Determine the (x, y) coordinate at the center of the cell enclosing the given text.  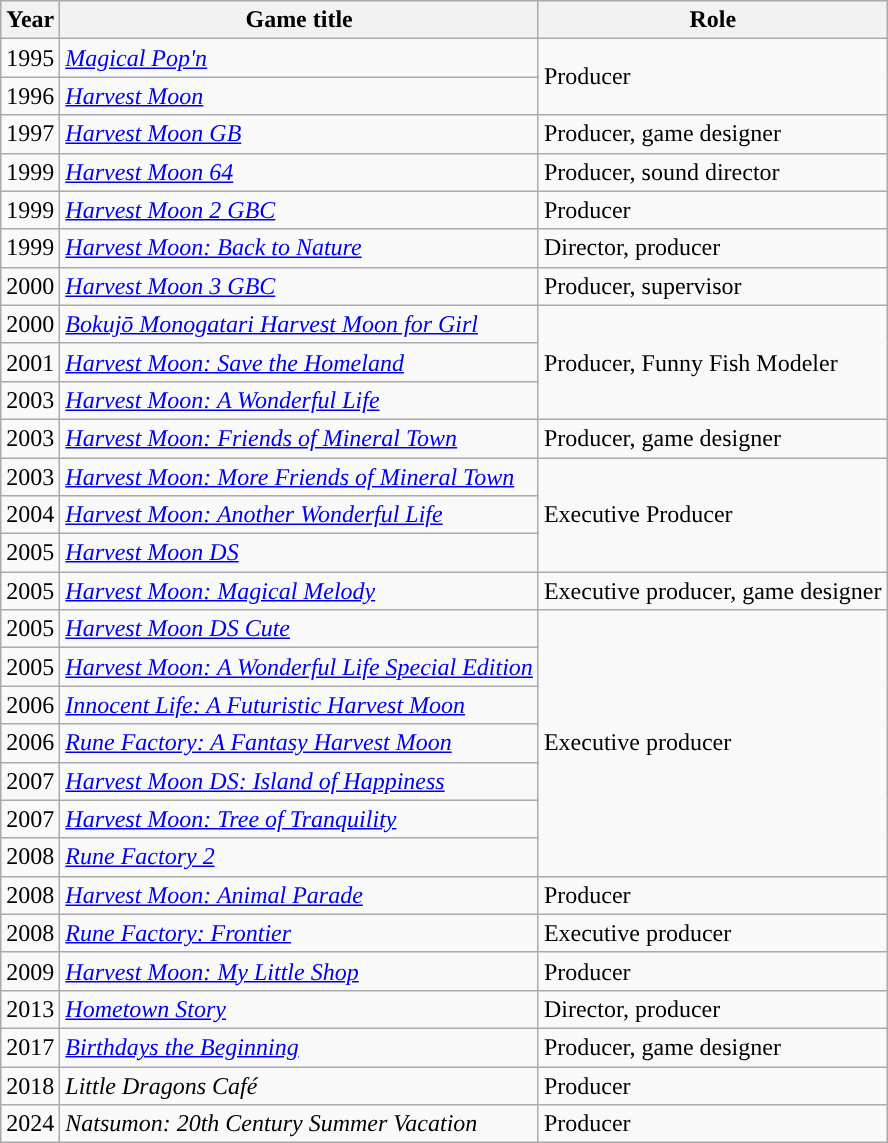
2013 (30, 1009)
Harvest Moon GB (300, 134)
Harvest Moon (300, 96)
Birthdays the Beginning (300, 1047)
Bokujō Monogatari Harvest Moon for Girl (300, 324)
Harvest Moon: A Wonderful Life (300, 400)
Harvest Moon 3 GBC (300, 286)
Harvest Moon 2 GBC (300, 210)
Harvest Moon: Back to Nature (300, 248)
1996 (30, 96)
Harvest Moon DS Cute (300, 629)
Harvest Moon 64 (300, 172)
2018 (30, 1085)
Producer, sound director (712, 172)
Hometown Story (300, 1009)
Game title (300, 20)
Role (712, 20)
Innocent Life: A Futuristic Harvest Moon (300, 705)
1995 (30, 58)
Magical Pop'n (300, 58)
Harvest Moon: Magical Melody (300, 591)
Harvest Moon: Tree of Tranquility (300, 819)
Harvest Moon: Save the Homeland (300, 362)
Rune Factory: Frontier (300, 933)
Harvest Moon: Animal Parade (300, 895)
Harvest Moon: Friends of Mineral Town (300, 438)
2017 (30, 1047)
Harvest Moon DS: Island of Happiness (300, 781)
Natsumon: 20th Century Summer Vacation (300, 1124)
Harvest Moon DS (300, 553)
Harvest Moon: More Friends of Mineral Town (300, 477)
Harvest Moon: Another Wonderful Life (300, 515)
Year (30, 20)
1997 (30, 134)
Little Dragons Café (300, 1085)
Executive Producer (712, 515)
Rune Factory: A Fantasy Harvest Moon (300, 743)
2024 (30, 1124)
Producer, Funny Fish Modeler (712, 362)
Harvest Moon: My Little Shop (300, 971)
Rune Factory 2 (300, 857)
Executive producer, game designer (712, 591)
2004 (30, 515)
2009 (30, 971)
Producer, supervisor (712, 286)
2001 (30, 362)
Harvest Moon: A Wonderful Life Special Edition (300, 667)
